Pinpoint the cell where the given text exists, returning its [x, y] midpoint coordinate. 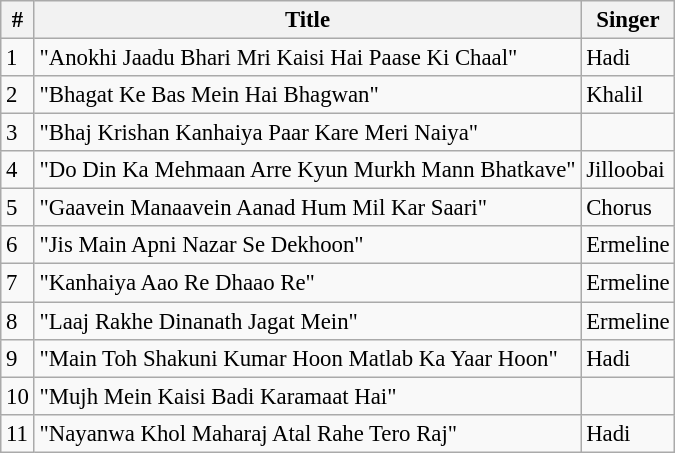
9 [18, 358]
"Do Din Ka Mehmaan Arre Kyun Murkh Mann Bhatkave" [308, 170]
"Anokhi Jaadu Bhari Mri Kaisi Hai Paase Ki Chaal" [308, 58]
2 [18, 95]
Singer [628, 20]
"Laaj Rakhe Dinanath Jagat Mein" [308, 321]
11 [18, 433]
5 [18, 208]
# [18, 20]
6 [18, 245]
7 [18, 283]
Jilloobai [628, 170]
"Main Toh Shakuni Kumar Hoon Matlab Ka Yaar Hoon" [308, 358]
Title [308, 20]
3 [18, 133]
Chorus [628, 208]
4 [18, 170]
"Jis Main Apni Nazar Se Dekhoon" [308, 245]
"Bhagat Ke Bas Mein Hai Bhagwan" [308, 95]
"Mujh Mein Kaisi Badi Karamaat Hai" [308, 396]
8 [18, 321]
1 [18, 58]
"Kanhaiya Aao Re Dhaao Re" [308, 283]
"Bhaj Krishan Kanhaiya Paar Kare Meri Naiya" [308, 133]
"Gaavein Manaavein Aanad Hum Mil Kar Saari" [308, 208]
10 [18, 396]
Khalil [628, 95]
"Nayanwa Khol Maharaj Atal Rahe Tero Raj" [308, 433]
